Output the [X, Y] coordinate of the center of the cell containing the given text.  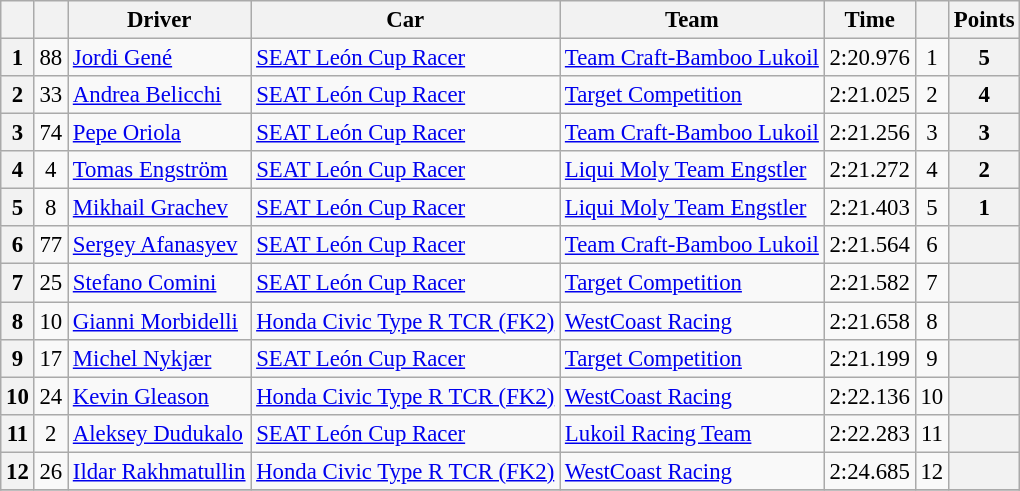
2:21.256 [870, 133]
2:24.685 [870, 471]
Driver [160, 20]
Michel Nykjær [160, 358]
Andrea Belicchi [160, 95]
2:21.199 [870, 358]
77 [50, 245]
Team [692, 20]
Gianni Morbidelli [160, 321]
2:21.582 [870, 283]
Stefano Comini [160, 283]
25 [50, 283]
74 [50, 133]
2:20.976 [870, 58]
Pepe Oriola [160, 133]
2:21.025 [870, 95]
Lukoil Racing Team [692, 433]
33 [50, 95]
Sergey Afanasyev [160, 245]
2:22.283 [870, 433]
2:21.272 [870, 170]
Tomas Engström [160, 170]
Ildar Rakhmatullin [160, 471]
Jordi Gené [160, 58]
Car [406, 20]
Kevin Gleason [160, 396]
2:21.658 [870, 321]
2:21.564 [870, 245]
2:21.403 [870, 208]
Mikhail Grachev [160, 208]
2:22.136 [870, 396]
24 [50, 396]
Points [984, 20]
Time [870, 20]
26 [50, 471]
88 [50, 58]
17 [50, 358]
Aleksey Dudukalo [160, 433]
